Pinpoint the cell where the given text exists, returning its (X, Y) midpoint coordinate. 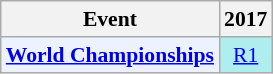
World Championships (110, 55)
2017 (246, 19)
R1 (246, 55)
Event (110, 19)
